Identify which cell holds the provided text, then report its (x, y) central coordinate. 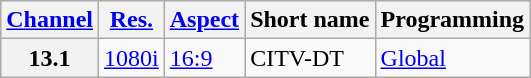
Global (452, 58)
CITV-DT (310, 58)
Programming (452, 20)
Short name (310, 20)
1080i (132, 58)
16:9 (204, 58)
13.1 (50, 58)
Res. (132, 20)
Channel (50, 20)
Aspect (204, 20)
